Locate the cell with the specified text and output its (x, y) center coordinate. 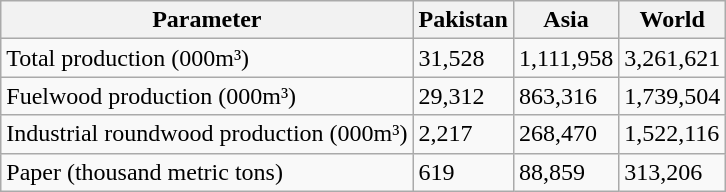
Paper (thousand metric tons) (207, 172)
1,739,504 (672, 96)
Fuelwood production (000m³) (207, 96)
29,312 (463, 96)
863,316 (566, 96)
Total production (000m³) (207, 58)
3,261,621 (672, 58)
31,528 (463, 58)
Parameter (207, 20)
313,206 (672, 172)
Industrial roundwood production (000m³) (207, 134)
88,859 (566, 172)
World (672, 20)
619 (463, 172)
268,470 (566, 134)
1,111,958 (566, 58)
Asia (566, 20)
1,522,116 (672, 134)
2,217 (463, 134)
Pakistan (463, 20)
